Return the [x, y] coordinate for the center point of the cell that contains the specified text.  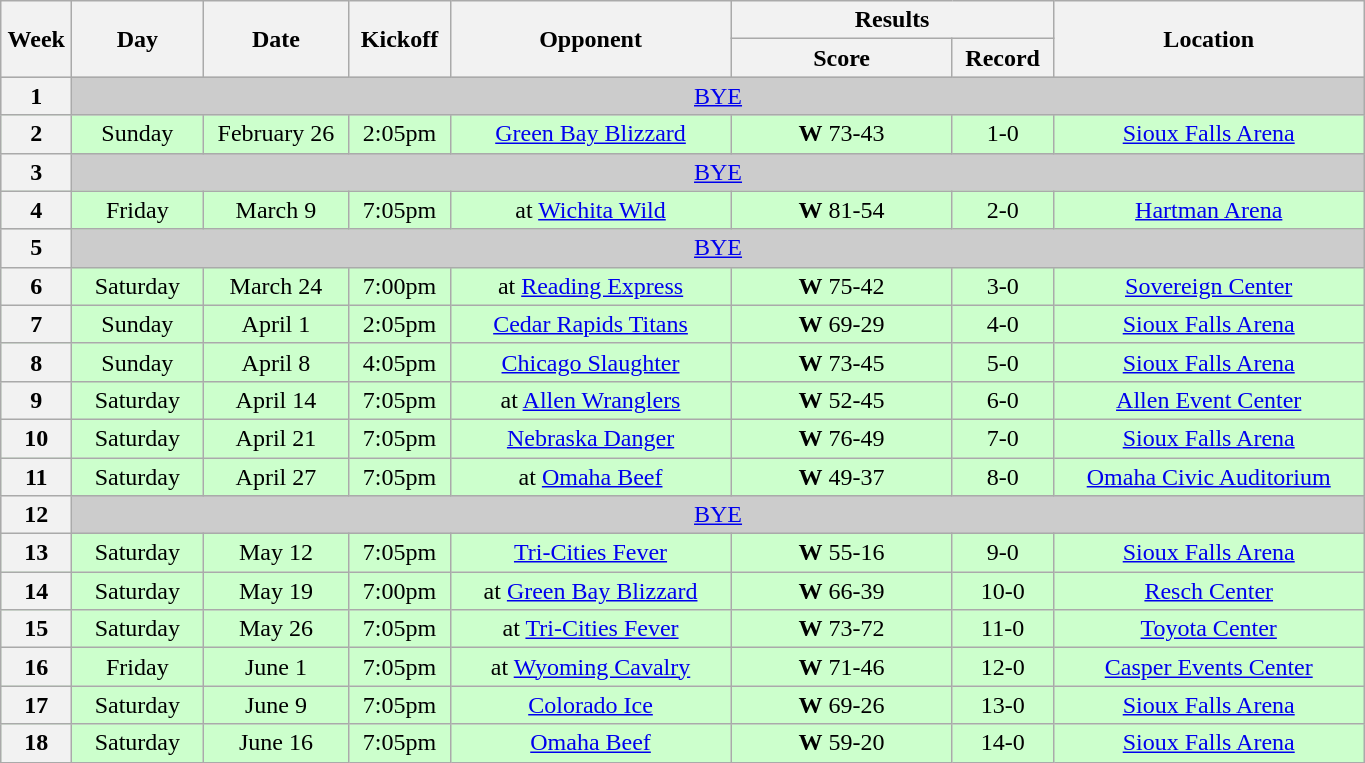
at Tri-Cities Fever [590, 629]
W 49-37 [842, 477]
June 16 [276, 743]
March 9 [276, 210]
Toyota Center [1208, 629]
Colorado Ice [590, 705]
Chicago Slaughter [590, 362]
Score [842, 58]
Casper Events Center [1208, 667]
Resch Center [1208, 591]
at Wichita Wild [590, 210]
W 59-20 [842, 743]
W 55-16 [842, 553]
1-0 [1002, 134]
13 [36, 553]
Omaha Beef [590, 743]
Hartman Arena [1208, 210]
4 [36, 210]
6-0 [1002, 400]
W 73-72 [842, 629]
Day [138, 39]
15 [36, 629]
10-0 [1002, 591]
7-0 [1002, 438]
at Omaha Beef [590, 477]
17 [36, 705]
W 69-29 [842, 324]
Nebraska Danger [590, 438]
3 [36, 172]
14-0 [1002, 743]
4:05pm [400, 362]
10 [36, 438]
Tri-Cities Fever [590, 553]
8-0 [1002, 477]
11-0 [1002, 629]
W 81-54 [842, 210]
April 14 [276, 400]
11 [36, 477]
Kickoff [400, 39]
Results [892, 20]
12-0 [1002, 667]
13-0 [1002, 705]
at Allen Wranglers [590, 400]
Omaha Civic Auditorium [1208, 477]
May 19 [276, 591]
April 8 [276, 362]
Location [1208, 39]
Date [276, 39]
9 [36, 400]
April 1 [276, 324]
June 1 [276, 667]
Opponent [590, 39]
9-0 [1002, 553]
6 [36, 286]
W 69-26 [842, 705]
5-0 [1002, 362]
5 [36, 248]
W 71-46 [842, 667]
April 21 [276, 438]
at Wyoming Cavalry [590, 667]
1 [36, 96]
2-0 [1002, 210]
4-0 [1002, 324]
W 76-49 [842, 438]
Cedar Rapids Titans [590, 324]
16 [36, 667]
at Green Bay Blizzard [590, 591]
at Reading Express [590, 286]
May 12 [276, 553]
Allen Event Center [1208, 400]
Week [36, 39]
3-0 [1002, 286]
14 [36, 591]
7 [36, 324]
March 24 [276, 286]
Record [1002, 58]
June 9 [276, 705]
12 [36, 515]
8 [36, 362]
W 73-43 [842, 134]
Sovereign Center [1208, 286]
April 27 [276, 477]
W 52-45 [842, 400]
February 26 [276, 134]
W 75-42 [842, 286]
W 73-45 [842, 362]
W 66-39 [842, 591]
Green Bay Blizzard [590, 134]
18 [36, 743]
May 26 [276, 629]
2 [36, 134]
